Output the (X, Y) coordinate of the center of the cell containing the given text.  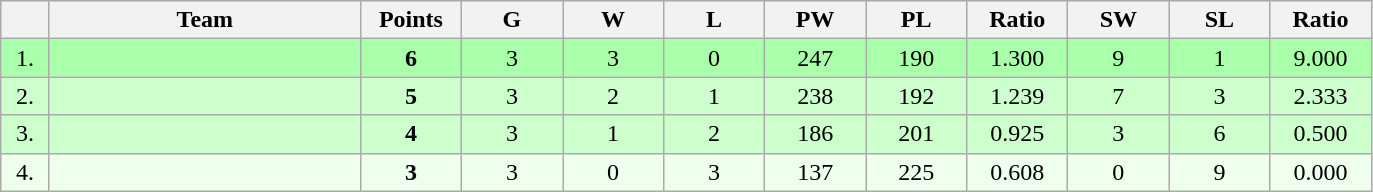
4 (410, 134)
0.500 (1320, 134)
1.239 (1018, 96)
5 (410, 96)
G (512, 20)
238 (816, 96)
247 (816, 58)
PW (816, 20)
9.000 (1320, 58)
1. (26, 58)
Points (410, 20)
7 (1118, 96)
0.000 (1320, 172)
2.333 (1320, 96)
192 (916, 96)
L (714, 20)
2. (26, 96)
3. (26, 134)
1.300 (1018, 58)
W (612, 20)
186 (816, 134)
4. (26, 172)
SW (1118, 20)
SL (1220, 20)
137 (816, 172)
Team (204, 20)
201 (916, 134)
0.608 (1018, 172)
PL (916, 20)
190 (916, 58)
0.925 (1018, 134)
225 (916, 172)
